From the cell containing the given text, extract its center point as (X, Y) coordinate. 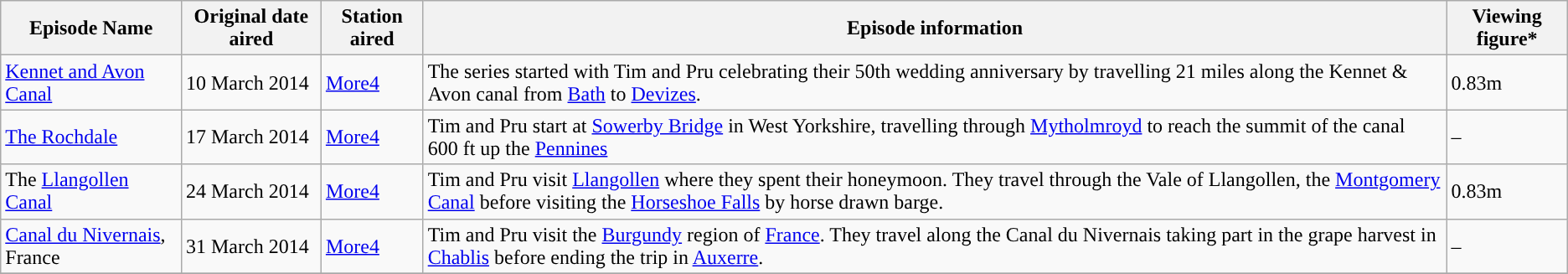
Tim and Pru start at Sowerby Bridge in West Yorkshire, travelling through Mytholmroyd to reach the summit of the canal 600 ft up the Pennines (935, 137)
24 March 2014 (251, 191)
Original date aired (251, 28)
Episode information (935, 28)
Canal du Nivernais, France (91, 246)
31 March 2014 (251, 246)
Viewing figure* (1507, 28)
Episode Name (91, 28)
Station aired (372, 28)
The Rochdale (91, 137)
Kennet and Avon Canal (91, 82)
10 March 2014 (251, 82)
17 March 2014 (251, 137)
The Llangollen Canal (91, 191)
